Find where the given text appears and provide that cell's center as [x, y] coordinate. 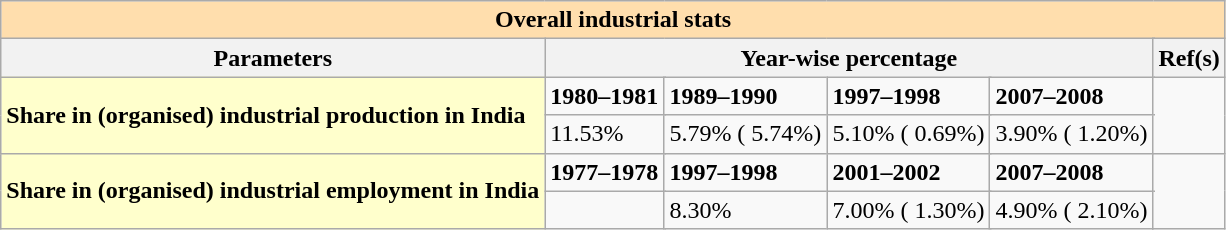
5.10% ( 0.69%) [908, 134]
2001–2002 [908, 172]
5.79% ( 5.74%) [746, 134]
11.53% [604, 134]
Year-wise percentage [849, 58]
1989–1990 [746, 96]
1977–1978 [604, 172]
Ref(s) [1189, 58]
Overall industrial stats [614, 20]
Parameters [273, 58]
7.00% ( 1.30%) [908, 210]
3.90% ( 1.20%) [1072, 134]
Share in (organised) industrial employment in India [273, 191]
8.30% [746, 210]
Share in (organised) industrial production in India [273, 115]
4.90% ( 2.10%) [1072, 210]
1980–1981 [604, 96]
